Determine the (X, Y) coordinate at the center of the cell enclosing the given text.  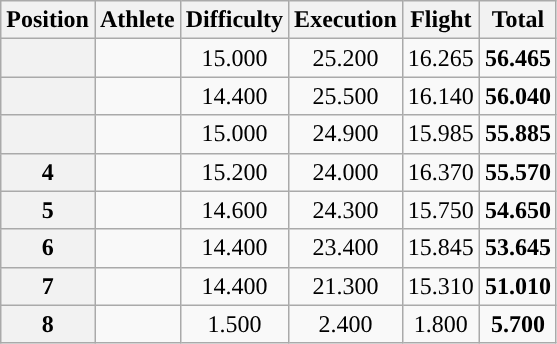
Execution (346, 20)
15.845 (440, 248)
8 (48, 324)
16.140 (440, 96)
15.985 (440, 134)
24.000 (346, 172)
51.010 (518, 286)
1.500 (234, 324)
6 (48, 248)
23.400 (346, 248)
16.370 (440, 172)
15.750 (440, 210)
25.500 (346, 96)
16.265 (440, 58)
Position (48, 20)
Difficulty (234, 20)
7 (48, 286)
14.600 (234, 210)
4 (48, 172)
2.400 (346, 324)
1.800 (440, 324)
Total (518, 20)
55.570 (518, 172)
24.300 (346, 210)
54.650 (518, 210)
55.885 (518, 134)
Athlete (137, 20)
Flight (440, 20)
56.040 (518, 96)
21.300 (346, 286)
15.200 (234, 172)
5 (48, 210)
5.700 (518, 324)
15.310 (440, 286)
56.465 (518, 58)
25.200 (346, 58)
53.645 (518, 248)
24.900 (346, 134)
